Identify which cell holds the provided text, then report its (x, y) central coordinate. 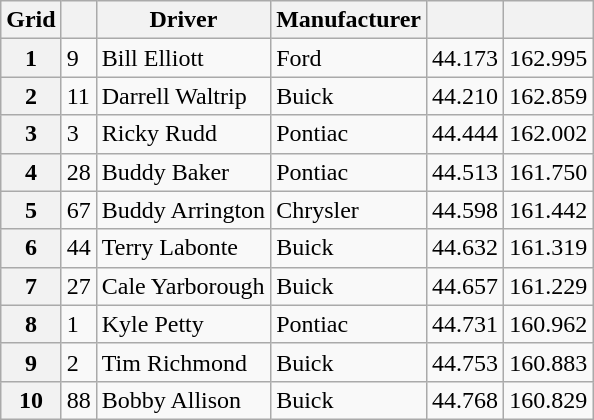
162.859 (548, 96)
28 (78, 172)
Cale Yarborough (183, 286)
Chrysler (349, 210)
160.829 (548, 400)
7 (31, 286)
44 (78, 248)
162.995 (548, 58)
44.598 (466, 210)
Manufacturer (349, 20)
160.962 (548, 324)
Ford (349, 58)
Darrell Waltrip (183, 96)
11 (78, 96)
6 (31, 248)
Bobby Allison (183, 400)
Terry Labonte (183, 248)
Bill Elliott (183, 58)
88 (78, 400)
44.632 (466, 248)
5 (31, 210)
44.731 (466, 324)
44.210 (466, 96)
162.002 (548, 134)
44.753 (466, 362)
44.513 (466, 172)
Buddy Arrington (183, 210)
161.319 (548, 248)
Buddy Baker (183, 172)
44.173 (466, 58)
44.768 (466, 400)
27 (78, 286)
44.444 (466, 134)
4 (31, 172)
67 (78, 210)
10 (31, 400)
Grid (31, 20)
161.229 (548, 286)
160.883 (548, 362)
Kyle Petty (183, 324)
Ricky Rudd (183, 134)
Tim Richmond (183, 362)
161.750 (548, 172)
161.442 (548, 210)
Driver (183, 20)
8 (31, 324)
44.657 (466, 286)
